Return the (x, y) coordinate for the center point of the cell that contains the specified text.  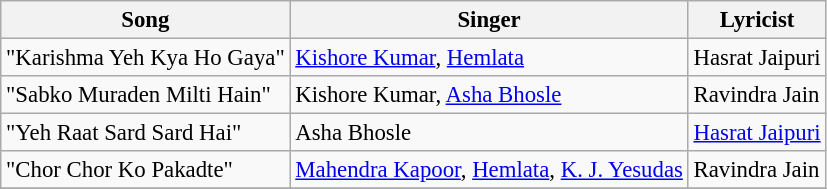
Kishore Kumar, Hemlata (489, 58)
Singer (489, 20)
"Karishma Yeh Kya Ho Gaya" (146, 58)
Kishore Kumar, Asha Bhosle (489, 95)
Mahendra Kapoor, Hemlata, K. J. Yesudas (489, 170)
Lyricist (757, 20)
"Sabko Muraden Milti Hain" (146, 95)
"Chor Chor Ko Pakadte" (146, 170)
Asha Bhosle (489, 133)
Song (146, 20)
"Yeh Raat Sard Sard Hai" (146, 133)
